Pinpoint the cell where the given text exists, returning its (X, Y) midpoint coordinate. 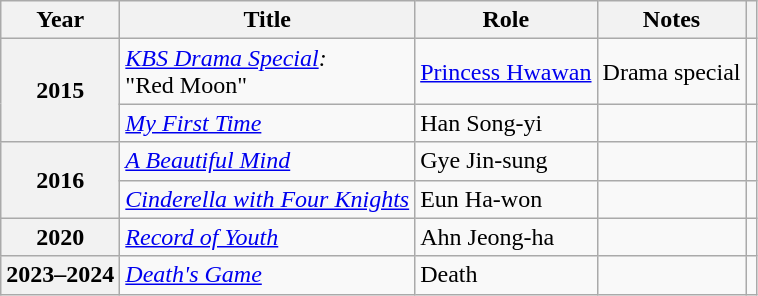
Record of Youth (268, 237)
2023–2024 (60, 275)
Title (268, 20)
Notes (672, 20)
Drama special (672, 72)
Eun Ha-won (506, 199)
Death (506, 275)
Cinderella with Four Knights (268, 199)
Ahn Jeong-ha (506, 237)
Gye Jin-sung (506, 161)
Year (60, 20)
Princess Hwawan (506, 72)
2016 (60, 180)
2020 (60, 237)
KBS Drama Special:"Red Moon" (268, 72)
A Beautiful Mind (268, 161)
My First Time (268, 123)
Han Song-yi (506, 123)
Role (506, 20)
Death's Game (268, 275)
2015 (60, 90)
